Pinpoint the cell where the given text exists, returning its [x, y] midpoint coordinate. 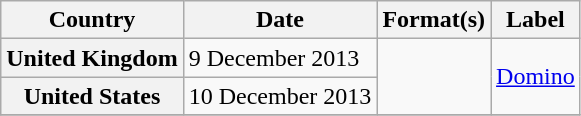
9 December 2013 [280, 58]
Date [280, 20]
Format(s) [434, 20]
Country [92, 20]
Domino [536, 77]
United Kingdom [92, 58]
10 December 2013 [280, 96]
Label [536, 20]
United States [92, 96]
